Find where the given text appears and provide that cell's center as (x, y) coordinate. 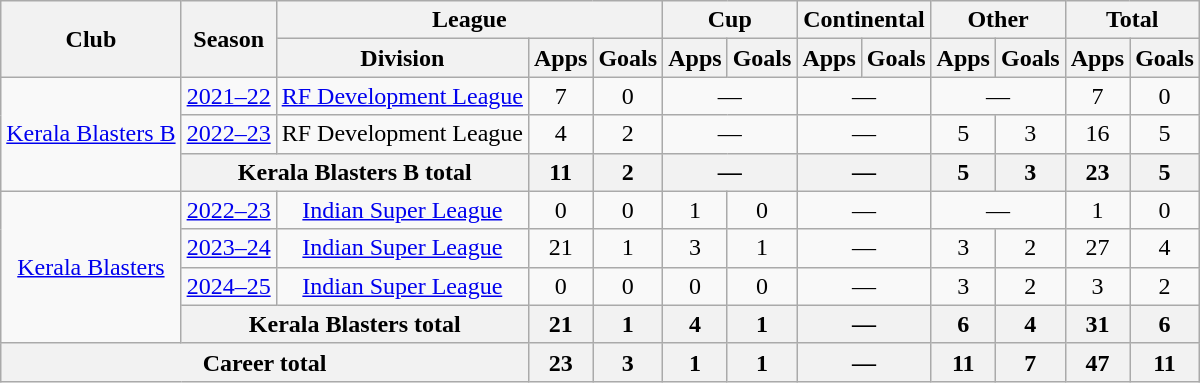
Continental (864, 20)
47 (1097, 362)
31 (1097, 324)
2023–24 (228, 248)
League (470, 20)
Season (228, 39)
2021–22 (228, 96)
Club (91, 39)
Division (402, 58)
Kerala Blasters total (354, 324)
Total (1132, 20)
Kerala Blasters B total (354, 172)
2024–25 (228, 286)
Other (998, 20)
Kerala Blasters B (91, 134)
Kerala Blasters (91, 267)
16 (1097, 134)
27 (1097, 248)
Career total (265, 362)
Cup (730, 20)
